For the text-containing cell, return its midpoint in [X, Y] coordinate format. 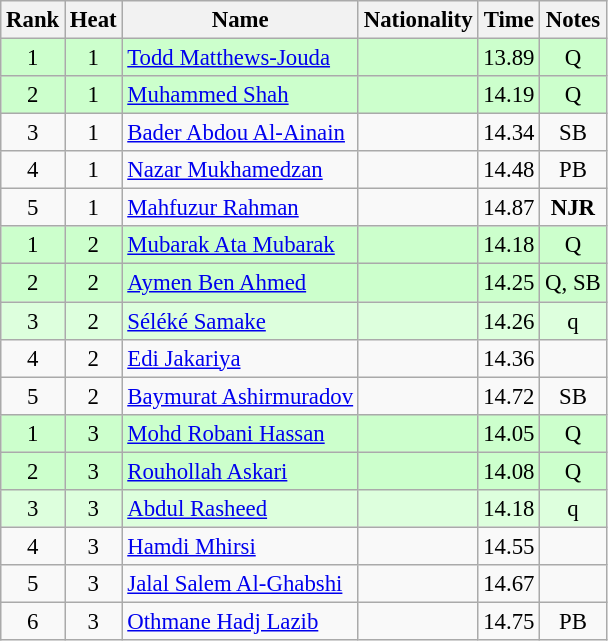
Othmane Hadj Lazib [240, 621]
Muhammed Shah [240, 95]
Todd Matthews-Jouda [240, 58]
14.34 [509, 133]
14.26 [509, 321]
Time [509, 20]
14.48 [509, 170]
Séléké Samake [240, 321]
14.05 [509, 433]
Mahfuzur Rahman [240, 208]
6 [33, 621]
Rank [33, 20]
14.36 [509, 358]
Mohd Robani Hassan [240, 433]
Name [240, 20]
NJR [573, 208]
Edi Jakariya [240, 358]
14.72 [509, 396]
Bader Abdou Al-Ainain [240, 133]
Heat [94, 20]
Nazar Mukhamedzan [240, 170]
14.25 [509, 283]
Mubarak Ata Mubarak [240, 245]
Abdul Rasheed [240, 509]
14.19 [509, 95]
Hamdi Mhirsi [240, 546]
Aymen Ben Ahmed [240, 283]
14.08 [509, 471]
14.55 [509, 546]
Notes [573, 20]
14.75 [509, 621]
14.67 [509, 584]
Jalal Salem Al-Ghabshi [240, 584]
14.87 [509, 208]
13.89 [509, 58]
Q, SB [573, 283]
Rouhollah Askari [240, 471]
Nationality [418, 20]
Baymurat Ashirmuradov [240, 396]
